Return the [x, y] coordinate for the center point of the cell that contains the specified text.  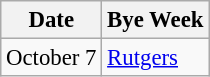
Rutgers [156, 58]
October 7 [52, 58]
Bye Week [156, 20]
Date [52, 20]
